Return the (x, y) coordinate for the center point of the cell that contains the specified text.  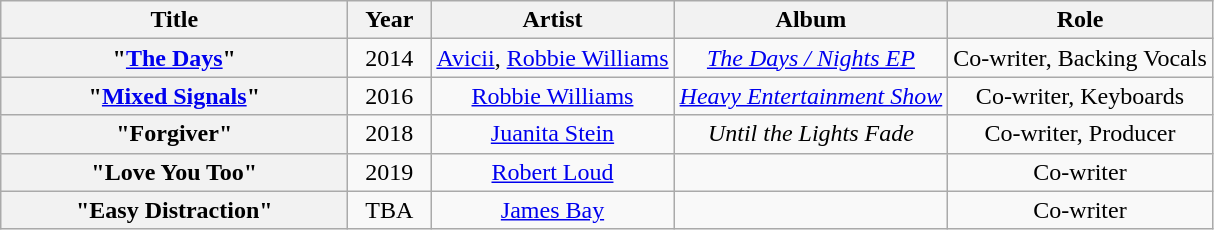
"Mixed Signals" (174, 96)
2014 (390, 58)
The Days / Nights EP (811, 58)
"The Days" (174, 58)
Co-writer, Producer (1080, 134)
Role (1080, 20)
Until the Lights Fade (811, 134)
2018 (390, 134)
TBA (390, 210)
Heavy Entertainment Show (811, 96)
Artist (552, 20)
Juanita Stein (552, 134)
Album (811, 20)
"Love You Too" (174, 172)
Robbie Williams (552, 96)
Robert Loud (552, 172)
2016 (390, 96)
James Bay (552, 210)
"Forgiver" (174, 134)
Co-writer, Keyboards (1080, 96)
Co-writer, Backing Vocals (1080, 58)
2019 (390, 172)
"Easy Distraction" (174, 210)
Title (174, 20)
Year (390, 20)
Avicii, Robbie Williams (552, 58)
